Return (X, Y) of the center of cell containing provided text 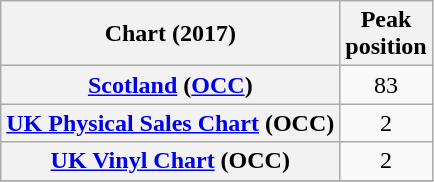
Chart (2017) (170, 34)
UK Vinyl Chart (OCC) (170, 161)
83 (386, 85)
UK Physical Sales Chart (OCC) (170, 123)
Scotland (OCC) (170, 85)
Peakposition (386, 34)
